Search for the cell housing the specified text and yield its [X, Y] center coordinate. 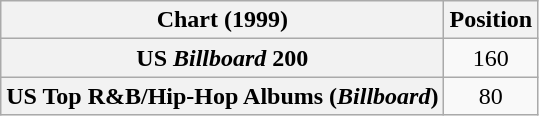
US Top R&B/Hip-Hop Albums (Billboard) [222, 96]
Chart (1999) [222, 20]
80 [491, 96]
160 [491, 58]
US Billboard 200 [222, 58]
Position [491, 20]
